Find where the given text appears and provide that cell's center as [X, Y] coordinate. 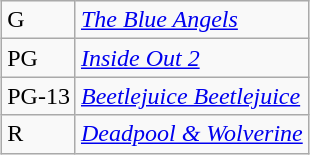
R [39, 134]
Inside Out 2 [192, 58]
PG [39, 58]
G [39, 20]
The Blue Angels [192, 20]
Deadpool & Wolverine [192, 134]
PG-13 [39, 96]
Beetlejuice Beetlejuice [192, 96]
